Identify which cell holds the provided text, then report its (x, y) central coordinate. 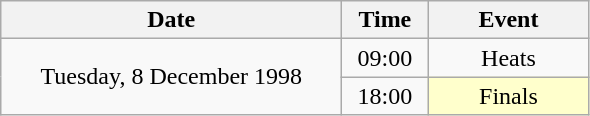
Heats (508, 58)
Date (172, 20)
Tuesday, 8 December 1998 (172, 77)
Event (508, 20)
18:00 (385, 96)
Finals (508, 96)
Time (385, 20)
09:00 (385, 58)
